From the cell containing the given text, extract its center point as (x, y) coordinate. 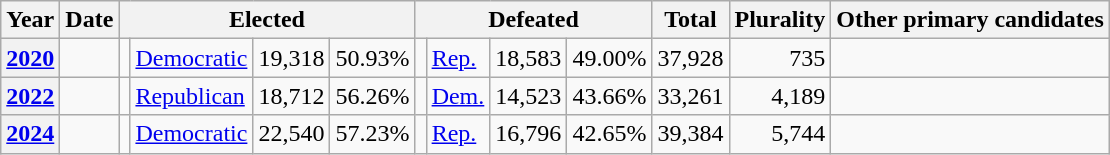
Elected (267, 20)
Republican (192, 96)
56.26% (372, 96)
43.66% (610, 96)
18,583 (528, 58)
19,318 (292, 58)
49.00% (610, 58)
Defeated (534, 20)
2024 (30, 134)
50.93% (372, 58)
Dem. (458, 96)
5,744 (780, 134)
33,261 (690, 96)
39,384 (690, 134)
18,712 (292, 96)
Date (90, 20)
2020 (30, 58)
4,189 (780, 96)
735 (780, 58)
22,540 (292, 134)
42.65% (610, 134)
14,523 (528, 96)
57.23% (372, 134)
37,928 (690, 58)
Other primary candidates (970, 20)
Year (30, 20)
Plurality (780, 20)
Total (690, 20)
2022 (30, 96)
16,796 (528, 134)
